From the cell containing the given text, extract its center point as [X, Y] coordinate. 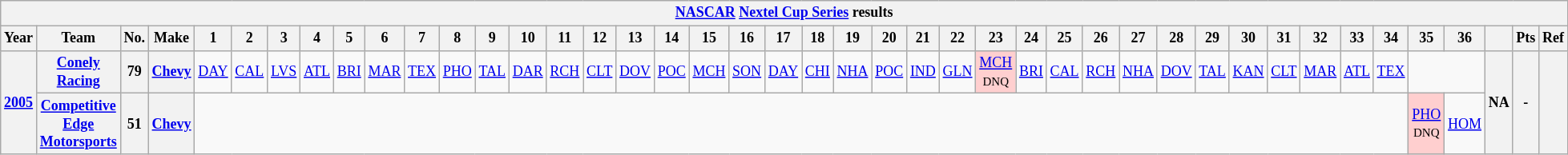
PHODNQ [1426, 124]
Year [19, 38]
NASCAR Nextel Cup Series results [784, 13]
Make [171, 38]
16 [747, 38]
35 [1426, 38]
21 [923, 38]
36 [1465, 38]
51 [135, 124]
8 [457, 38]
2 [250, 38]
3 [284, 38]
31 [1284, 38]
13 [635, 38]
24 [1032, 38]
SON [747, 72]
LVS [284, 72]
4 [317, 38]
1 [213, 38]
79 [135, 72]
No. [135, 38]
29 [1212, 38]
KAN [1248, 72]
Ref [1554, 38]
20 [889, 38]
33 [1357, 38]
Conely Racing [79, 72]
MCH [709, 72]
6 [385, 38]
23 [996, 38]
15 [709, 38]
25 [1064, 38]
22 [957, 38]
- [1526, 102]
Pts [1526, 38]
DAR [527, 72]
32 [1320, 38]
Team [79, 38]
12 [599, 38]
HOM [1465, 124]
17 [783, 38]
CHI [817, 72]
MCHDNQ [996, 72]
GLN [957, 72]
9 [492, 38]
Competitive Edge Motorsports [79, 124]
IND [923, 72]
10 [527, 38]
34 [1391, 38]
14 [671, 38]
26 [1101, 38]
2005 [19, 102]
11 [565, 38]
19 [853, 38]
7 [422, 38]
30 [1248, 38]
NA [1498, 102]
5 [349, 38]
18 [817, 38]
PHO [457, 72]
27 [1139, 38]
28 [1176, 38]
